Return the (x, y) coordinate for the center point of the cell that contains the specified text.  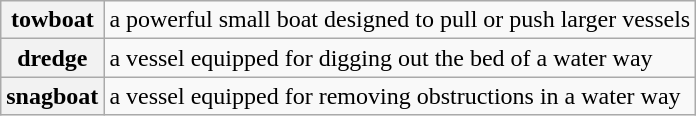
a vessel equipped for digging out the bed of a water way (400, 58)
dredge (52, 58)
a powerful small boat designed to pull or push larger vessels (400, 20)
a vessel equipped for removing obstructions in a water way (400, 96)
towboat (52, 20)
snagboat (52, 96)
